Search for the cell housing the specified text and yield its [X, Y] center coordinate. 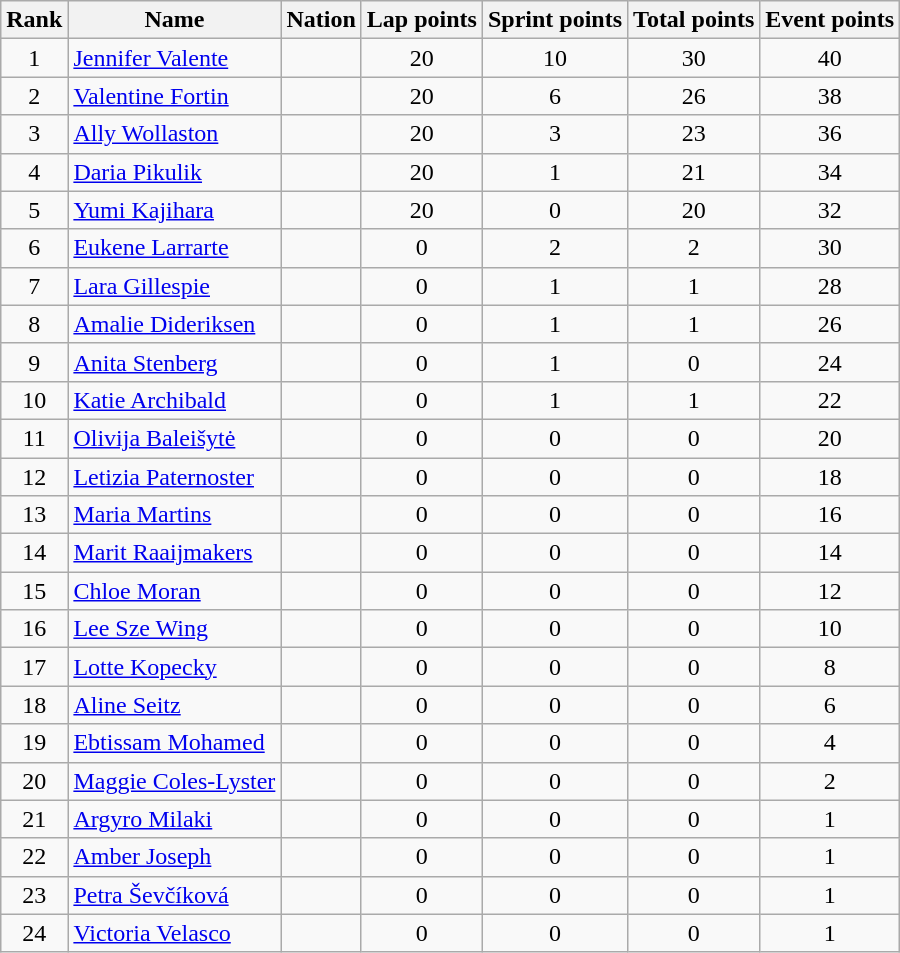
Lara Gillespie [174, 286]
Sprint points [554, 20]
15 [34, 591]
5 [34, 210]
Eukene Larrarte [174, 248]
Argyro Milaki [174, 819]
Nation [321, 20]
Daria Pikulik [174, 172]
Anita Stenberg [174, 362]
Amber Joseph [174, 857]
Letizia Paternoster [174, 477]
Valentine Fortin [174, 96]
38 [830, 96]
Ebtissam Mohamed [174, 743]
Olivija Baleišytė [174, 438]
9 [34, 362]
11 [34, 438]
Amalie Dideriksen [174, 324]
13 [34, 515]
Lee Sze Wing [174, 629]
7 [34, 286]
Maria Martins [174, 515]
36 [830, 134]
Jennifer Valente [174, 58]
28 [830, 286]
Ally Wollaston [174, 134]
Marit Raaijmakers [174, 553]
Katie Archibald [174, 400]
Total points [694, 20]
Aline Seitz [174, 705]
Victoria Velasco [174, 933]
Petra Ševčíková [174, 895]
32 [830, 210]
Lap points [422, 20]
Lotte Kopecky [174, 667]
Chloe Moran [174, 591]
19 [34, 743]
Name [174, 20]
Maggie Coles-Lyster [174, 781]
Yumi Kajihara [174, 210]
34 [830, 172]
17 [34, 667]
Rank [34, 20]
Event points [830, 20]
40 [830, 58]
